Find where the given text appears and provide that cell's center as (X, Y) coordinate. 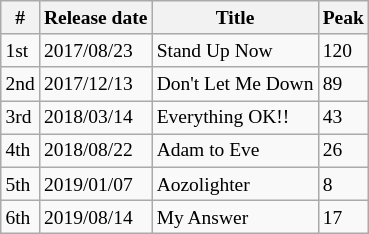
2017/12/13 (96, 84)
26 (343, 150)
2019/08/14 (96, 216)
Adam to Eve (235, 150)
Release date (96, 18)
6th (20, 216)
Title (235, 18)
2018/03/14 (96, 118)
3rd (20, 118)
Aozolighter (235, 184)
1st (20, 50)
8 (343, 184)
Everything OK!! (235, 118)
# (20, 18)
Peak (343, 18)
2018/08/22 (96, 150)
5th (20, 184)
Don't Let Me Down (235, 84)
120 (343, 50)
43 (343, 118)
17 (343, 216)
2nd (20, 84)
2017/08/23 (96, 50)
2019/01/07 (96, 184)
89 (343, 84)
My Answer (235, 216)
Stand Up Now (235, 50)
4th (20, 150)
